From the cell containing the given text, extract its center point as (X, Y) coordinate. 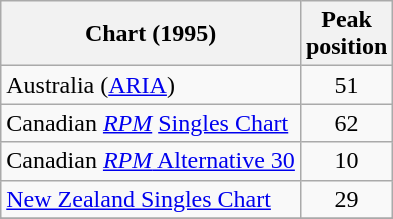
51 (346, 85)
New Zealand Singles Chart (151, 199)
Canadian RPM Singles Chart (151, 123)
Australia (ARIA) (151, 85)
Chart (1995) (151, 34)
Peakposition (346, 34)
29 (346, 199)
62 (346, 123)
10 (346, 161)
Canadian RPM Alternative 30 (151, 161)
